Return (X, Y) of the center of cell containing provided text 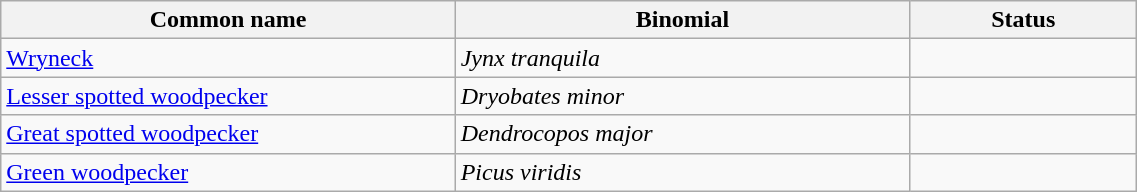
Wryneck (228, 58)
Picus viridis (682, 172)
Lesser spotted woodpecker (228, 96)
Dryobates minor (682, 96)
Green woodpecker (228, 172)
Common name (228, 20)
Dendrocopos major (682, 134)
Status (1024, 20)
Jynx tranquila (682, 58)
Binomial (682, 20)
Great spotted woodpecker (228, 134)
